Pinpoint the cell where the given text exists, returning its (X, Y) midpoint coordinate. 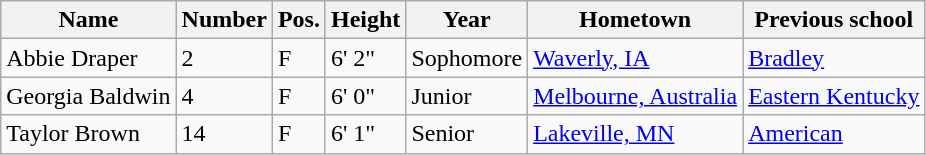
Previous school (834, 20)
Hometown (636, 20)
Abbie Draper (88, 58)
6' 0" (365, 96)
Eastern Kentucky (834, 96)
6' 1" (365, 134)
2 (224, 58)
Pos. (298, 20)
6' 2" (365, 58)
14 (224, 134)
4 (224, 96)
American (834, 134)
Name (88, 20)
Junior (467, 96)
Waverly, IA (636, 58)
Georgia Baldwin (88, 96)
Taylor Brown (88, 134)
Melbourne, Australia (636, 96)
Sophomore (467, 58)
Lakeville, MN (636, 134)
Number (224, 20)
Height (365, 20)
Senior (467, 134)
Year (467, 20)
Bradley (834, 58)
